Provide the (x, y) coordinate of the cell's center where the given text is located.  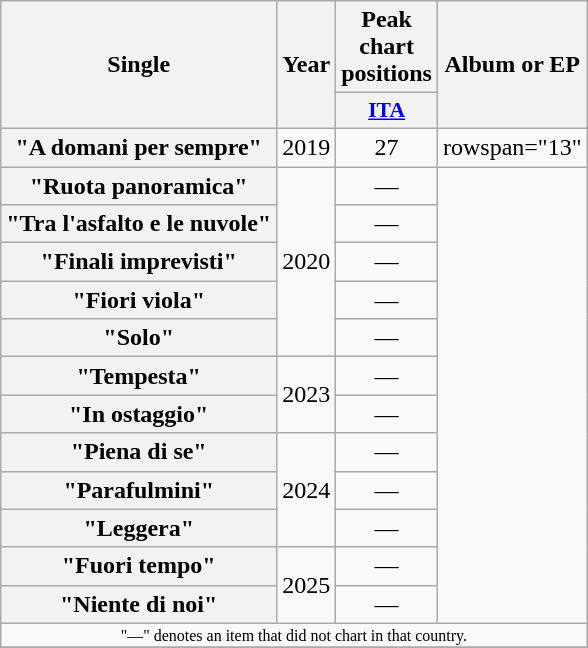
"Parafulmini" (139, 490)
ITA (387, 111)
"A domani per sempre" (139, 147)
"Tempesta" (139, 376)
rowspan="13" (512, 147)
2020 (306, 261)
"Ruota panoramica" (139, 185)
"In ostaggio" (139, 414)
27 (387, 147)
Single (139, 65)
2023 (306, 395)
"Leggera" (139, 528)
"Piena di se" (139, 452)
Year (306, 65)
Peak chart positions (387, 47)
"Niente di noi" (139, 604)
"Tra l'asfalto e le nuvole" (139, 224)
"Fuori tempo" (139, 566)
2019 (306, 147)
"Fiori viola" (139, 300)
"—" denotes an item that did not chart in that country. (294, 635)
2025 (306, 585)
"Solo" (139, 338)
"Finali imprevisti" (139, 262)
2024 (306, 490)
Album or EP (512, 65)
